Find where the given text appears and provide that cell's center as [X, Y] coordinate. 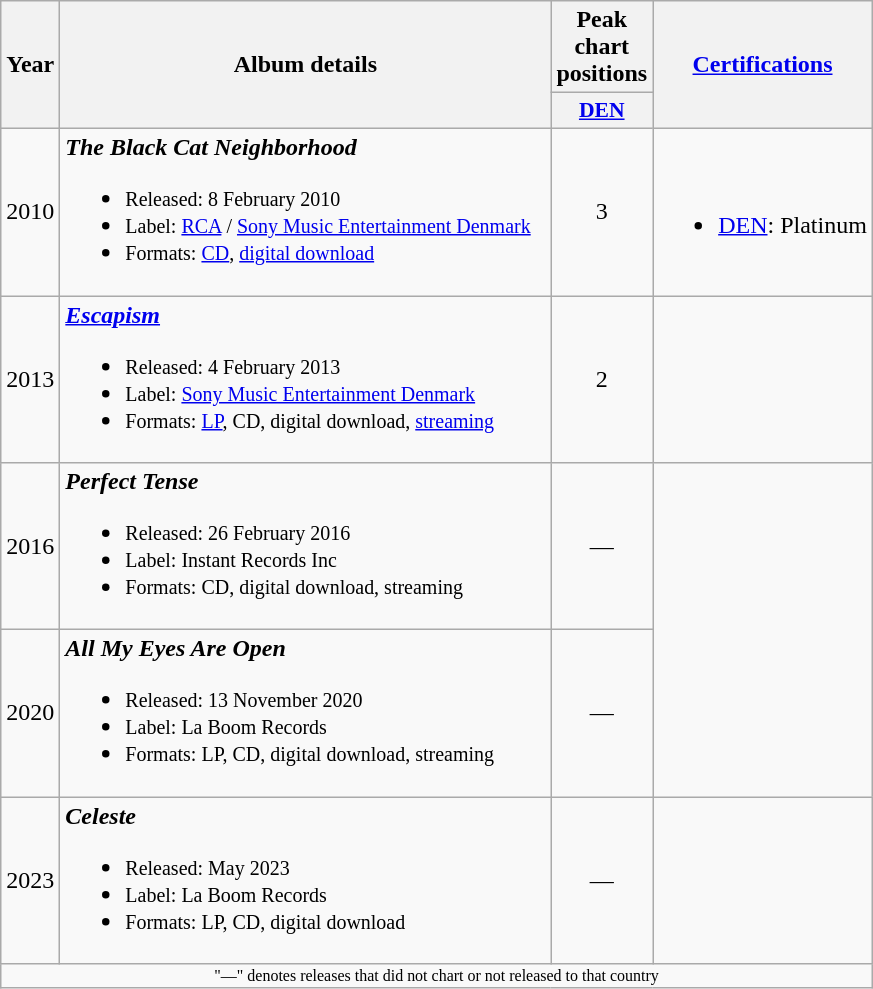
2013 [30, 380]
2010 [30, 212]
CelesteReleased: May 2023Label: La Boom RecordsFormats: LP, CD, digital download [306, 880]
Certifications [763, 65]
3 [602, 212]
DEN: Platinum [763, 212]
2023 [30, 880]
EscapismReleased: 4 February 2013Label: Sony Music Entertainment DenmarkFormats: LP, CD, digital download, streaming [306, 380]
2020 [30, 714]
Album details [306, 65]
All My Eyes Are OpenReleased: 13 November 2020Label: La Boom RecordsFormats: LP, CD, digital download, streaming [306, 714]
Peak chart positions [602, 47]
2016 [30, 546]
Perfect TenseReleased: 26 February 2016Label: Instant Records IncFormats: CD, digital download, streaming [306, 546]
2 [602, 380]
Year [30, 65]
"—" denotes releases that did not chart or not released to that country [437, 976]
DEN [602, 111]
The Black Cat NeighborhoodReleased: 8 February 2010Label: RCA / Sony Music Entertainment DenmarkFormats: CD, digital download [306, 212]
